Pinpoint the cell where the given text exists, returning its [X, Y] midpoint coordinate. 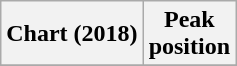
Peak position [189, 34]
Chart (2018) [72, 34]
